Return the [X, Y] coordinate for the center point of the cell that contains the specified text.  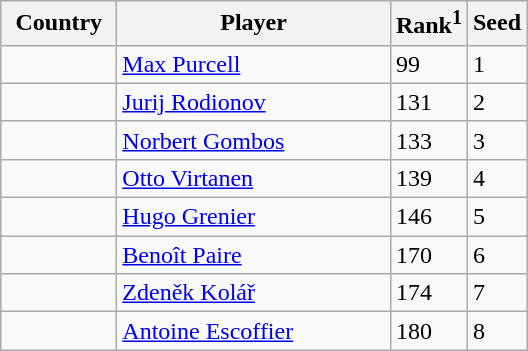
Seed [496, 24]
Jurij Rodionov [254, 102]
Otto Virtanen [254, 178]
133 [428, 140]
Country [59, 24]
7 [496, 293]
180 [428, 331]
Max Purcell [254, 64]
174 [428, 293]
6 [496, 255]
4 [496, 178]
5 [496, 217]
2 [496, 102]
99 [428, 64]
Norbert Gombos [254, 140]
139 [428, 178]
Player [254, 24]
Antoine Escoffier [254, 331]
1 [496, 64]
3 [496, 140]
Benoît Paire [254, 255]
8 [496, 331]
146 [428, 217]
170 [428, 255]
131 [428, 102]
Hugo Grenier [254, 217]
Zdeněk Kolář [254, 293]
Rank1 [428, 24]
